Provide the (X, Y) coordinate of the cell's center where the given text is located.  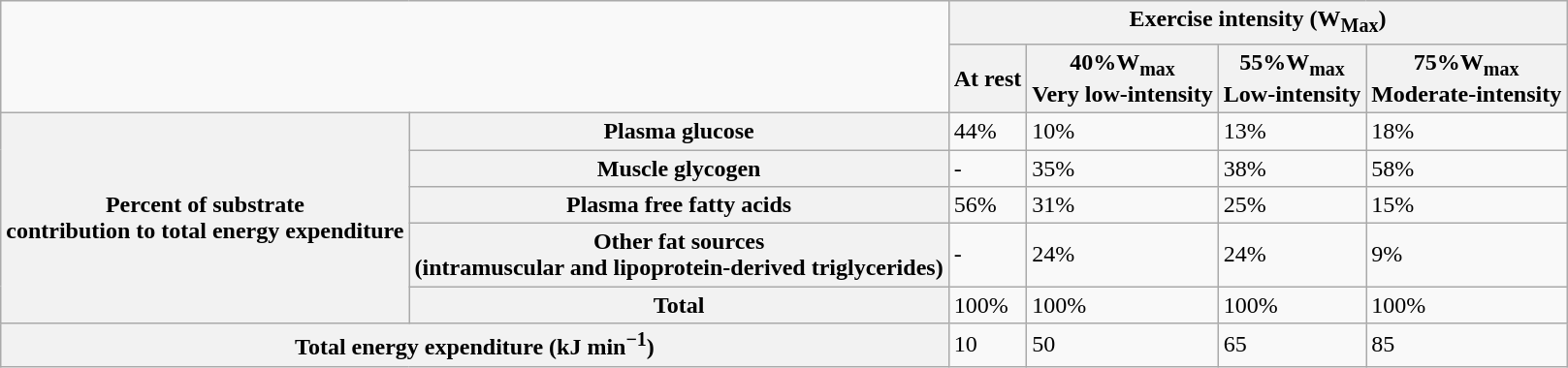
9% (1466, 256)
31% (1123, 205)
10 (987, 345)
15% (1466, 205)
Plasma glucose (679, 131)
25% (1292, 205)
Total (679, 305)
75%WmaxModerate-intensity (1466, 77)
Other fat sources(intramuscular and lipoprotein-derived triglycerides) (679, 256)
40%WmaxVery low-intensity (1123, 77)
Exercise intensity (WMax) (1258, 22)
18% (1466, 131)
56% (987, 205)
10% (1123, 131)
Percent of substratecontribution to total energy expenditure (206, 217)
13% (1292, 131)
55%WmaxLow-intensity (1292, 77)
Plasma free fatty acids (679, 205)
44% (987, 131)
65 (1292, 345)
35% (1123, 168)
85 (1466, 345)
At rest (987, 77)
Muscle glycogen (679, 168)
Total energy expenditure (kJ min−1) (475, 345)
38% (1292, 168)
58% (1466, 168)
50 (1123, 345)
